From the cell containing the given text, extract its center point as [x, y] coordinate. 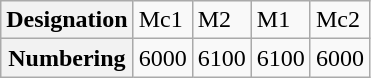
M1 [280, 20]
Numbering [67, 58]
Mc1 [162, 20]
Mc2 [340, 20]
M2 [222, 20]
Designation [67, 20]
